Extract the [x, y] coordinate from the center of the cell holding the provided text.  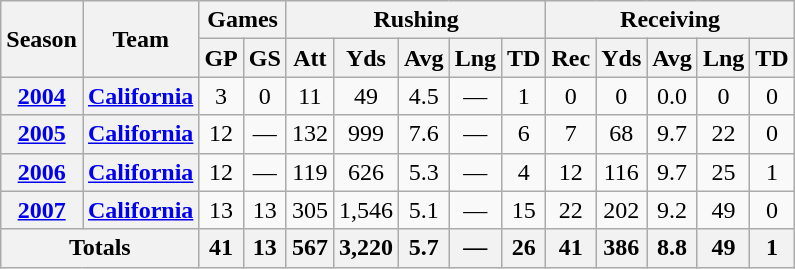
3,220 [366, 248]
Games [242, 20]
GS [264, 58]
999 [366, 134]
6 [524, 134]
8.8 [672, 248]
4 [524, 172]
Rushing [416, 20]
386 [622, 248]
2006 [42, 172]
26 [524, 248]
1,546 [366, 210]
15 [524, 210]
Rec [571, 58]
7.6 [424, 134]
68 [622, 134]
25 [723, 172]
7 [571, 134]
4.5 [424, 96]
132 [310, 134]
305 [310, 210]
2004 [42, 96]
5.3 [424, 172]
Totals [100, 248]
3 [221, 96]
Season [42, 39]
GP [221, 58]
567 [310, 248]
2007 [42, 210]
Team [140, 39]
202 [622, 210]
116 [622, 172]
5.7 [424, 248]
9.2 [672, 210]
2005 [42, 134]
11 [310, 96]
0.0 [672, 96]
Receiving [670, 20]
626 [366, 172]
119 [310, 172]
Att [310, 58]
5.1 [424, 210]
